Return the (X, Y) coordinate for the center point of the cell that contains the specified text.  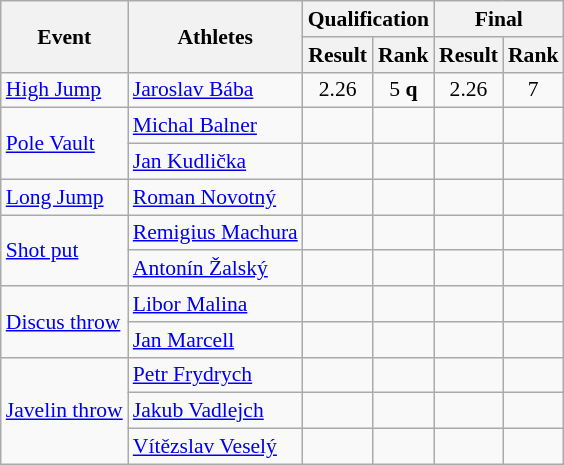
Roman Novotný (216, 197)
Jakub Vadlejch (216, 411)
Long Jump (64, 197)
Event (64, 36)
Jan Kudlička (216, 162)
Antonín Žalský (216, 269)
Petr Frydrych (216, 375)
Javelin throw (64, 410)
Shot put (64, 250)
Michal Balner (216, 126)
Vítězslav Veselý (216, 447)
Athletes (216, 36)
Pole Vault (64, 144)
Qualification (368, 19)
Discus throw (64, 322)
Jan Marcell (216, 340)
High Jump (64, 90)
5 q (404, 90)
Remigius Machura (216, 233)
7 (534, 90)
Libor Malina (216, 304)
Jaroslav Bába (216, 90)
Final (498, 19)
